Detect which cell encompasses the target text, then output its (x, y) center coordinate. 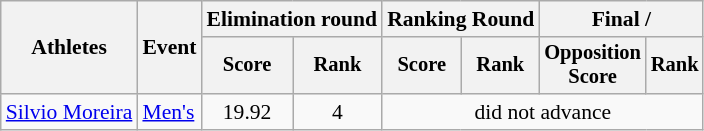
Final / (621, 19)
Event (169, 48)
did not advance (542, 112)
Ranking Round (460, 19)
Silvio Moreira (70, 112)
OppositionScore (592, 66)
4 (338, 112)
19.92 (246, 112)
Men's (169, 112)
Elimination round (292, 19)
Athletes (70, 48)
